From the cell containing the given text, extract its center point as [x, y] coordinate. 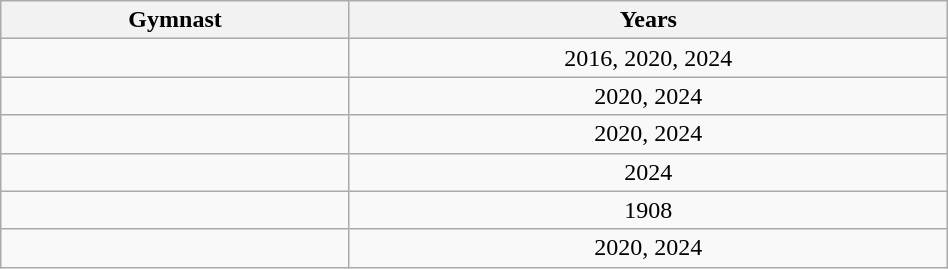
Years [648, 20]
Gymnast [176, 20]
2024 [648, 172]
1908 [648, 210]
2016, 2020, 2024 [648, 58]
